Provide the (x, y) coordinate of the cell's center where the given text is located.  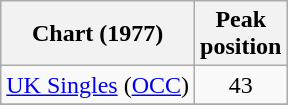
43 (241, 85)
Peakposition (241, 34)
UK Singles (OCC) (98, 85)
Chart (1977) (98, 34)
